For the text-containing cell, return its midpoint in [X, Y] coordinate format. 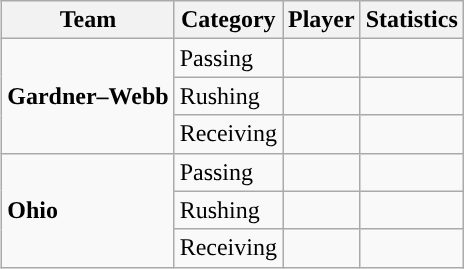
Team [88, 20]
Player [321, 20]
Ohio [88, 210]
Gardner–Webb [88, 96]
Statistics [412, 20]
Category [228, 20]
